Search for the cell housing the specified text and yield its [x, y] center coordinate. 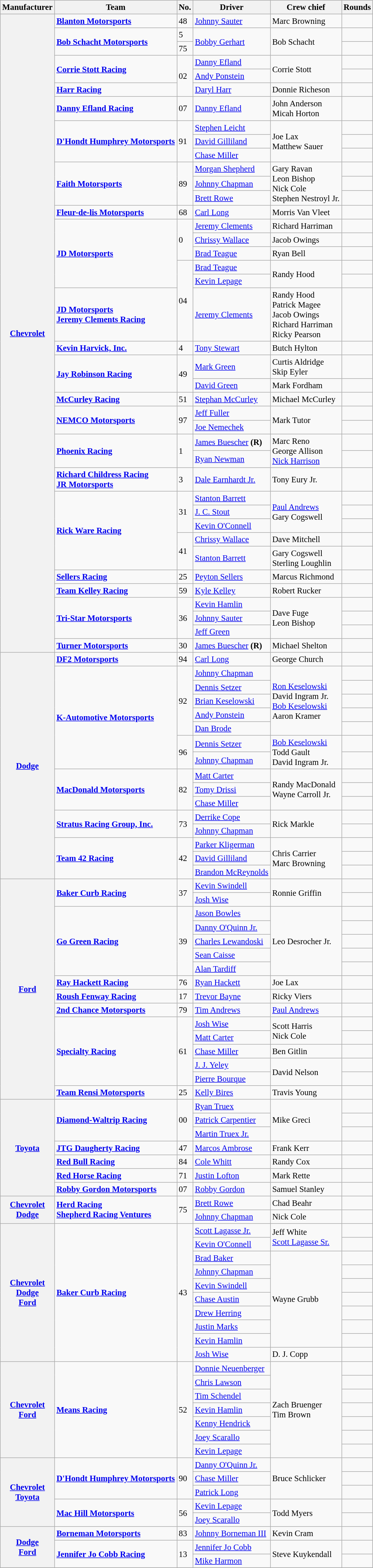
Specialty Racing [116, 1051]
Zach Bruenger Tim Brown [306, 1410]
89 [185, 183]
97 [185, 420]
Manufacturer [27, 7]
51 [185, 400]
Chad Beahr [306, 1203]
Patrick Carpentier [231, 1120]
Team [116, 7]
41 [185, 551]
David Nelson [306, 1072]
73 [185, 824]
ChevroletDodgeFord [27, 1292]
3 [185, 479]
Mike Harmon [231, 1561]
ChevroletFord [27, 1410]
Scott Lagasse Jr. [231, 1230]
Roush Fenway Racing [116, 996]
94 [185, 659]
76 [185, 983]
Robert Rucker [306, 591]
Brandon McReynolds [231, 872]
Jeff White Scott Lagasse Sr. [306, 1237]
Bob Schacht [306, 42]
Samuel Stanley [306, 1189]
Chris Carrier Marc Browning [306, 858]
Mark Rette [306, 1175]
Chase Austin [231, 1299]
Frank Kerr [306, 1148]
No. [185, 7]
ChevroletToyota [27, 1492]
DF2 Motorsports [116, 659]
Ryan Hackett [231, 983]
J. C. Stout [231, 512]
DodgeFord [27, 1547]
Tony Eury Jr. [306, 479]
36 [185, 618]
Gary Ravan Leon Bishop Nick Cole Stephen Nestroyl Jr. [306, 183]
Joe Lax Matthew Sauer [306, 141]
Bruce Schlicker [306, 1479]
Stephen Leicht [231, 128]
Joe Lax [306, 983]
Ronnie Griffin [306, 893]
39 [185, 941]
Crew chief [306, 7]
Dale Earnhardt Jr. [231, 479]
Jason Bowles [231, 914]
Derrike Cope [231, 817]
Richard Childress Racing JR Motorsports [116, 479]
Trevor Bayne [231, 996]
Randy MacDonald Wayne Carroll Jr. [306, 789]
68 [185, 212]
Rick Markle [306, 824]
Toyota [27, 1148]
ChevroletDodge [27, 1210]
Dan Brode [231, 728]
Tri-Star Motorsports [116, 618]
Mac Hill Motorsports [116, 1513]
Peyton Sellers [231, 577]
Rounds [357, 7]
Dave Mitchell [306, 540]
Justin Marks [231, 1327]
96 [185, 752]
Justin Lofton [231, 1175]
84 [185, 1162]
0 [185, 240]
Parker Kligerman [231, 845]
Jennifer Jo Cobb [231, 1547]
48 [185, 21]
82 [185, 789]
Martin Truex Jr. [231, 1134]
Tim Andrews [231, 1010]
Ryan Bell [306, 254]
Richard Harriman [306, 226]
Randy Hood [306, 274]
92 [185, 701]
Pierre Bourque [231, 1079]
Daryl Harr [231, 90]
Driver [231, 7]
JD Motorsports [116, 254]
Donnie Neuenberger [231, 1368]
Wayne Grubb [306, 1299]
Kevin Harvick, Inc. [116, 348]
43 [185, 1292]
Scott Harris Nick Cole [306, 1031]
Bob Keselowski Todd Gault David Ingram Jr. [306, 752]
Mark Fordham [306, 386]
Jeff Fuller [231, 413]
Brian Keselowski [231, 701]
49 [185, 374]
59 [185, 591]
00 [185, 1120]
Robby Gordon Motorsports [116, 1189]
Stratus Racing Group, Inc. [116, 824]
Means Racing [116, 1410]
Randy Hood Patrick Magee Jacob Owings Richard Harriman Ricky Pearson [306, 315]
NEMCO Motorsports [116, 420]
02 [185, 76]
Mike Greci [306, 1120]
Sean Caisse [231, 955]
Diamond-Waltrip Racing [116, 1120]
Travis Young [306, 1093]
61 [185, 1051]
Red Bull Racing [116, 1162]
Morris Van Vleet [306, 212]
Kevin Cram [306, 1534]
Jennifer Jo Cobb Racing [116, 1554]
Paul Andrews [306, 1010]
Rick Ware Racing [116, 531]
Kelly Bires [231, 1093]
31 [185, 512]
Ben Gitlin [306, 1052]
Charles Lewandoski [231, 941]
K-Automotive Motorsports [116, 718]
Harr Racing [116, 90]
Drew Herring [231, 1313]
Gary Cogswell Sterling Loughlin [306, 558]
Stephan McCurley [231, 400]
1 [185, 451]
Ron Keselowski David Ingram Jr. Bob Keselowski Aaron Kramer [306, 701]
Donnie Richeson [306, 90]
79 [185, 1010]
Tony Stewart [231, 348]
Blanton Motorsports [116, 21]
56 [185, 1513]
Danny Efland Racing [116, 108]
J. J. Yeley [231, 1065]
MacDonald Motorsports [116, 789]
Morgan Shepherd [231, 169]
47 [185, 1148]
Jacob Owings [306, 240]
Corrie Stott Racing [116, 69]
91 [185, 141]
Paul Andrews Gary Cogswell [306, 512]
Corrie Stott [306, 69]
Randy Cox [306, 1162]
Cole Whitt [231, 1162]
Alan Tardiff [231, 969]
30 [185, 646]
D. J. Copp [306, 1355]
Tomy Drissi [231, 789]
Curtis Aldridge Skip Eyler [306, 367]
Team 42 Racing [116, 858]
13 [185, 1554]
90 [185, 1479]
Ryan Newman [231, 459]
Ford [27, 989]
Jeff Green [231, 632]
Leo Desrocher Jr. [306, 941]
Robby Gordon [231, 1189]
42 [185, 858]
Nick Cole [306, 1217]
Marc Reno George Allison Nick Harrison [306, 451]
Marcos Ambrose [231, 1148]
Jay Robinson Racing [116, 374]
Faith Motorsports [116, 183]
Chris Lawson [231, 1382]
Johnny Borneman III [231, 1534]
Joe Nemechek [231, 427]
71 [185, 1175]
Bobby Gerhart [231, 42]
Phoenix Racing [116, 451]
Mark Tutor [306, 420]
Fleur-de-lis Motorsports [116, 212]
George Church [306, 659]
Todd Myers [306, 1513]
5 [185, 35]
Kyle Kelley [231, 591]
John Anderson Micah Horton [306, 108]
Ricky Viers [306, 996]
Marc Browning [306, 21]
2nd Chance Motorsports [116, 1010]
Herd RacingShepherd Racing Ventures [116, 1210]
83 [185, 1534]
Brad Baker [231, 1258]
17 [185, 996]
JD Motorsports Jeremy Clements Racing [116, 315]
Ray Hackett Racing [116, 983]
Kenny Hendrick [231, 1424]
Ryan Truex [231, 1107]
37 [185, 893]
David Green [231, 386]
Borneman Motorsports [116, 1534]
Mark Green [231, 367]
Tim Schendel [231, 1396]
Patrick Long [231, 1492]
Go Green Racing [116, 941]
Red Horse Racing [116, 1175]
04 [185, 301]
Team Kelley Racing [116, 591]
Dodge [27, 766]
52 [185, 1410]
Bob Schacht Motorsports [116, 42]
Chevrolet [27, 334]
Steve Kuykendall [306, 1554]
Turner Motorsports [116, 646]
Team Rensi Motorsports [116, 1093]
Michael Shelton [306, 646]
Marcus Richmond [306, 577]
Dave Fuge Leon Bishop [306, 618]
Sellers Racing [116, 577]
4 [185, 348]
McCurley Racing [116, 400]
Michael McCurley [306, 400]
JTG Daugherty Racing [116, 1148]
Butch Hylton [306, 348]
